Scan for the cell matching the given text and deliver its [x, y] coordinate at center. 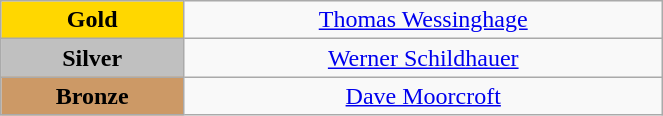
Dave Moorcroft [424, 96]
Silver [92, 58]
Bronze [92, 96]
Gold [92, 20]
Werner Schildhauer [424, 58]
Thomas Wessinghage [424, 20]
